Return (X, Y) of the center of cell containing provided text 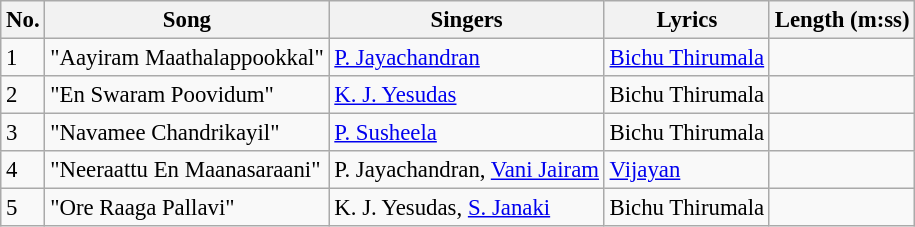
No. (23, 20)
Length (m:ss) (842, 20)
P. Susheela (466, 133)
"Ore Raaga Pallavi" (187, 208)
"En Swaram Poovidum" (187, 95)
Song (187, 20)
3 (23, 133)
P. Jayachandran (466, 58)
4 (23, 170)
2 (23, 95)
P. Jayachandran, Vani Jairam (466, 170)
"Neeraattu En Maanasaraani" (187, 170)
"Navamee Chandrikayil" (187, 133)
"Aayiram Maathalappookkal" (187, 58)
K. J. Yesudas, S. Janaki (466, 208)
Singers (466, 20)
Vijayan (686, 170)
1 (23, 58)
Lyrics (686, 20)
5 (23, 208)
K. J. Yesudas (466, 95)
